Scan for the cell matching the given text and deliver its (x, y) coordinate at center. 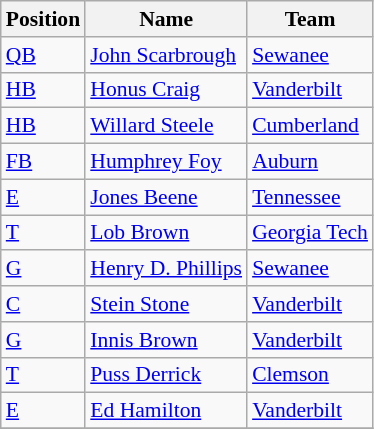
Willard Steele (166, 126)
Puss Derrick (166, 375)
Name (166, 19)
Henry D. Phillips (166, 269)
C (43, 304)
Team (310, 19)
Auburn (310, 162)
FB (43, 162)
Honus Craig (166, 90)
Clemson (310, 375)
Position (43, 19)
Cumberland (310, 126)
Innis Brown (166, 340)
John Scarbrough (166, 55)
Georgia Tech (310, 233)
Ed Hamilton (166, 411)
Tennessee (310, 197)
QB (43, 55)
Stein Stone (166, 304)
Lob Brown (166, 233)
Humphrey Foy (166, 162)
Jones Beene (166, 197)
